From the cell containing the given text, extract its center point as [x, y] coordinate. 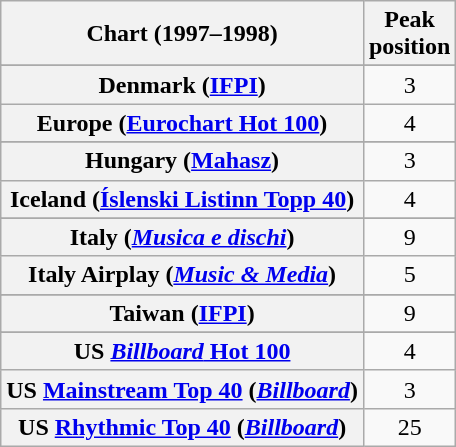
US Billboard Hot 100 [182, 351]
US Mainstream Top 40 (Billboard) [182, 389]
Taiwan (IFPI) [182, 313]
5 [409, 275]
Europe (Eurochart Hot 100) [182, 123]
Iceland (Íslenski Listinn Topp 40) [182, 199]
Denmark (IFPI) [182, 85]
US Rhythmic Top 40 (Billboard) [182, 427]
Italy (Musica e dischi) [182, 237]
Chart (1997–1998) [182, 34]
25 [409, 427]
Peakposition [409, 34]
Hungary (Mahasz) [182, 161]
Italy Airplay (Music & Media) [182, 275]
